Scan for the cell matching the given text and deliver its (x, y) coordinate at center. 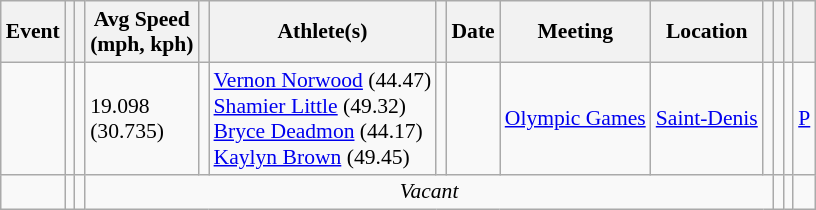
19.098(30.735) (142, 118)
Location (707, 32)
Olympic Games (576, 118)
Vernon Norwood (44.47)Shamier Little (49.32)Bryce Deadmon (44.17)Kaylyn Brown (49.45) (323, 118)
Athlete(s) (323, 32)
Date (472, 32)
Avg Speed(mph, kph) (142, 32)
P (804, 118)
Meeting (576, 32)
Saint-Denis (707, 118)
Vacant (429, 192)
Event (33, 32)
